Pinpoint the cell where the given text exists, returning its (X, Y) midpoint coordinate. 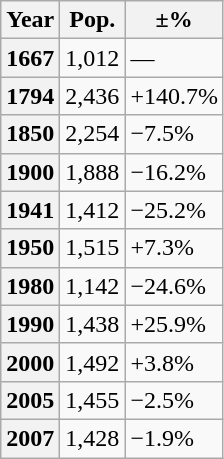
1,888 (92, 172)
1980 (30, 286)
1,142 (92, 286)
2,436 (92, 96)
1667 (30, 58)
−1.9% (174, 438)
+140.7% (174, 96)
−16.2% (174, 172)
2007 (30, 438)
1850 (30, 134)
−24.6% (174, 286)
1941 (30, 210)
±% (174, 20)
1990 (30, 324)
1,412 (92, 210)
−7.5% (174, 134)
2,254 (92, 134)
1794 (30, 96)
−25.2% (174, 210)
1,492 (92, 362)
1950 (30, 248)
−2.5% (174, 400)
1,438 (92, 324)
+3.8% (174, 362)
1,012 (92, 58)
1,455 (92, 400)
— (174, 58)
1,428 (92, 438)
+25.9% (174, 324)
Year (30, 20)
2000 (30, 362)
1,515 (92, 248)
+7.3% (174, 248)
2005 (30, 400)
Pop. (92, 20)
1900 (30, 172)
